Determine the (x, y) coordinate at the center of the cell enclosing the given text.  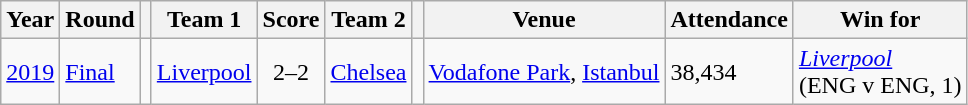
Year (30, 20)
Chelsea (368, 72)
2–2 (291, 72)
Round (100, 20)
Venue (544, 20)
Vodafone Park, Istanbul (544, 72)
Team 1 (204, 20)
Score (291, 20)
2019 (30, 72)
Attendance (729, 20)
Liverpool(ENG v ENG, 1) (880, 72)
Win for (880, 20)
Liverpool (204, 72)
Final (100, 72)
Team 2 (368, 20)
38,434 (729, 72)
